For the text-containing cell, return its midpoint in [X, Y] coordinate format. 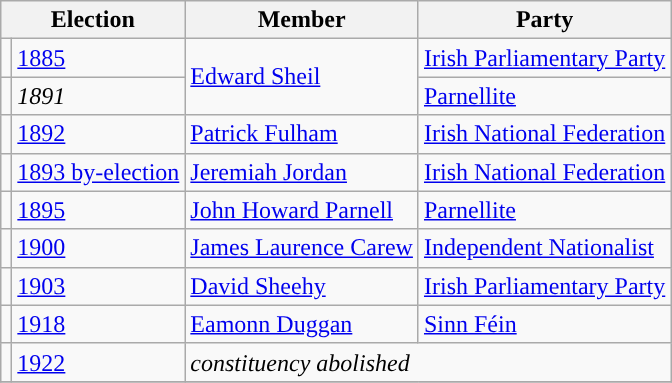
1892 [98, 134]
Member [302, 20]
Eamonn Duggan [302, 324]
Election [93, 20]
constituency abolished [428, 362]
Edward Sheil [302, 77]
David Sheehy [302, 286]
1918 [98, 324]
1895 [98, 210]
James Laurence Carew [302, 248]
1903 [98, 286]
1891 [98, 96]
1900 [98, 248]
Patrick Fulham [302, 134]
Jeremiah Jordan [302, 172]
Independent Nationalist [544, 248]
1922 [98, 362]
John Howard Parnell [302, 210]
1893 by-election [98, 172]
Sinn Féin [544, 324]
1885 [98, 58]
Party [544, 20]
